Return the [x, y] coordinate for the center point of the cell that contains the specified text.  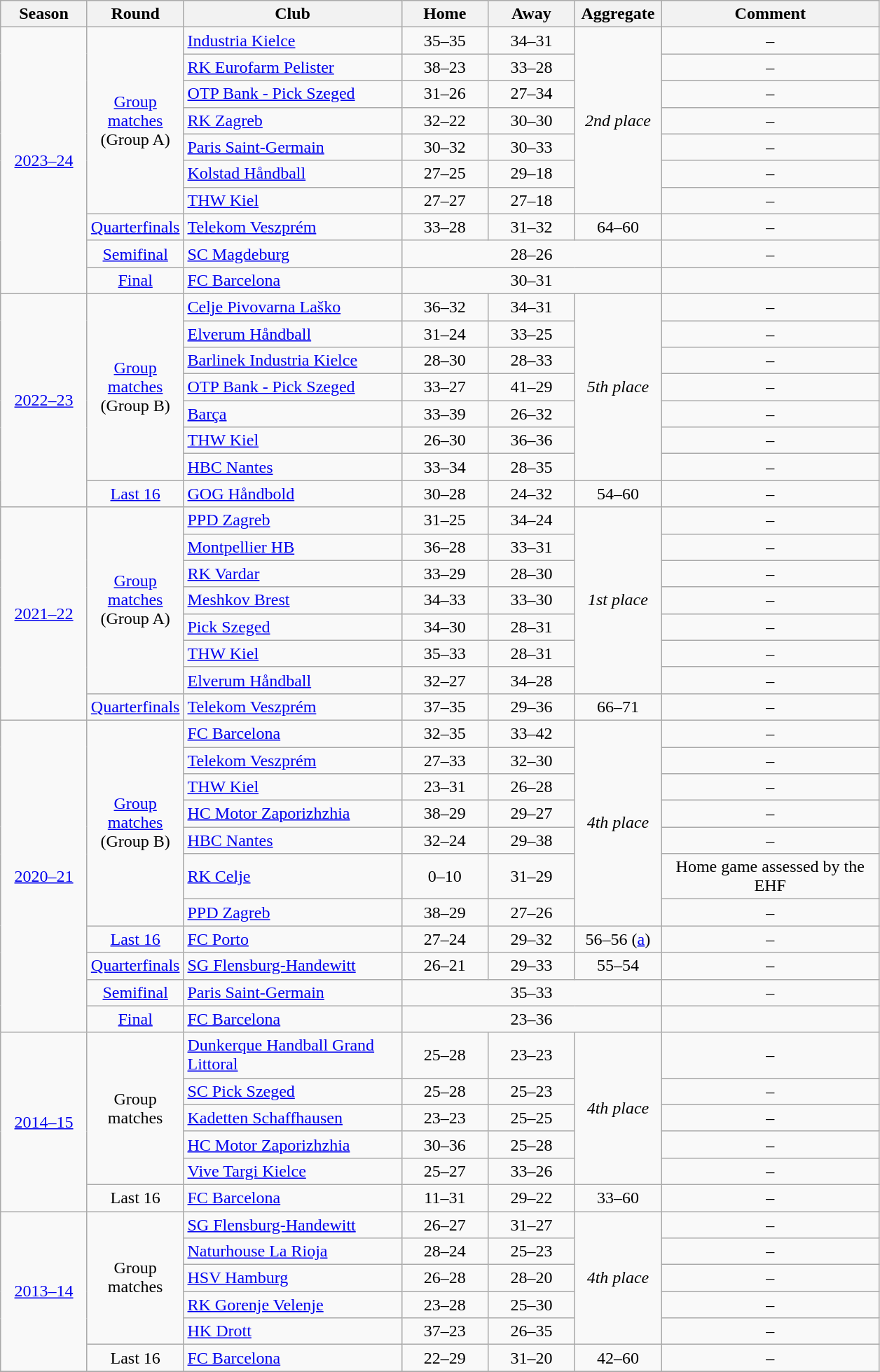
RK Celje [293, 877]
Kolstad Håndball [293, 174]
36–32 [445, 307]
Naturhouse La Rioja [293, 1252]
26–21 [445, 966]
2023–24 [44, 161]
27–18 [532, 200]
27–33 [445, 760]
HK Drott [293, 1331]
2014–15 [44, 1122]
33–29 [445, 574]
27–24 [445, 939]
34–33 [445, 600]
28–26 [531, 254]
32–30 [532, 760]
55–54 [618, 966]
66–71 [618, 707]
Dunkerque Handball Grand Littoral [293, 1055]
31–25 [445, 520]
29–38 [532, 840]
GOG Håndbold [293, 494]
Barlinek Industria Kielce [293, 361]
24–32 [532, 494]
26–27 [445, 1225]
37–23 [445, 1331]
SC Magdeburg [293, 254]
26–35 [532, 1331]
Comment [771, 14]
RK Zagreb [293, 120]
26–30 [445, 441]
34–24 [532, 520]
33–25 [532, 334]
29–36 [532, 707]
30–31 [531, 280]
30–36 [445, 1144]
5th place [618, 387]
31–29 [532, 877]
34–30 [445, 627]
23–31 [445, 787]
27–25 [445, 174]
32–35 [445, 733]
RK Vardar [293, 574]
Home game assessed by the EHF [771, 877]
29–33 [532, 966]
33–31 [532, 547]
33–30 [532, 600]
27–27 [445, 200]
Aggregate [618, 14]
30–32 [445, 147]
28–33 [532, 361]
Meshkov Brest [293, 600]
22–29 [445, 1358]
Round [135, 14]
23–36 [531, 1019]
33–26 [532, 1171]
Industria Kielce [293, 41]
38–23 [445, 67]
42–60 [618, 1358]
Season [44, 14]
33–42 [532, 733]
25–30 [532, 1305]
34–28 [532, 680]
30–33 [532, 147]
HSV Hamburg [293, 1278]
36–36 [532, 441]
56–56 (a) [618, 939]
32–27 [445, 680]
11–31 [445, 1198]
0–10 [445, 877]
31–20 [532, 1358]
28–35 [532, 467]
28–20 [532, 1278]
2022–23 [44, 400]
29–18 [532, 174]
33–27 [445, 387]
FC Porto [293, 939]
Vive Targi Kielce [293, 1171]
RK Gorenje Velenje [293, 1305]
29–22 [532, 1198]
2nd place [618, 120]
2013–14 [44, 1291]
64–60 [618, 227]
2021–22 [44, 614]
SC Pick Szeged [293, 1091]
28–24 [445, 1252]
33–34 [445, 467]
23–28 [445, 1305]
31–27 [532, 1225]
36–28 [445, 547]
Celje Pivovarna Laško [293, 307]
Home [445, 14]
41–29 [532, 387]
33–39 [445, 414]
1st place [618, 600]
54–60 [618, 494]
32–22 [445, 120]
33–60 [618, 1198]
Pick Szeged [293, 627]
Club [293, 14]
30–30 [532, 120]
26–32 [532, 414]
35–35 [445, 41]
30–28 [445, 494]
RK Eurofarm Pelister [293, 67]
27–26 [532, 913]
29–27 [532, 814]
25–27 [445, 1171]
37–35 [445, 707]
Montpellier HB [293, 547]
32–24 [445, 840]
31–26 [445, 94]
31–24 [445, 334]
Away [532, 14]
31–32 [532, 227]
25–25 [532, 1118]
2020–21 [44, 876]
29–32 [532, 939]
Kadetten Schaffhausen [293, 1118]
27–34 [532, 94]
Barça [293, 414]
